From the cell containing the given text, extract its center point as [X, Y] coordinate. 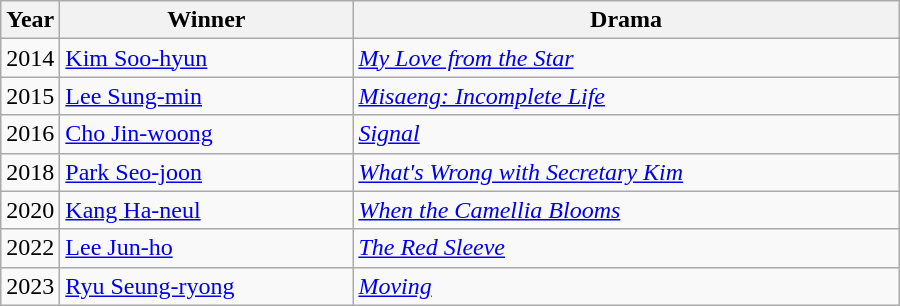
Winner [206, 20]
Lee Jun-ho [206, 248]
What's Wrong with Secretary Kim [626, 172]
Kim Soo-hyun [206, 58]
When the Camellia Blooms [626, 210]
Ryu Seung-ryong [206, 286]
2014 [30, 58]
My Love from the Star [626, 58]
Year [30, 20]
2020 [30, 210]
Moving [626, 286]
2023 [30, 286]
Drama [626, 20]
2015 [30, 96]
Signal [626, 134]
Park Seo-joon [206, 172]
The Red Sleeve [626, 248]
2018 [30, 172]
Cho Jin-woong [206, 134]
2022 [30, 248]
Kang Ha-neul [206, 210]
Lee Sung-min [206, 96]
2016 [30, 134]
Misaeng: Incomplete Life [626, 96]
